Identify which cell holds the provided text, then report its (x, y) central coordinate. 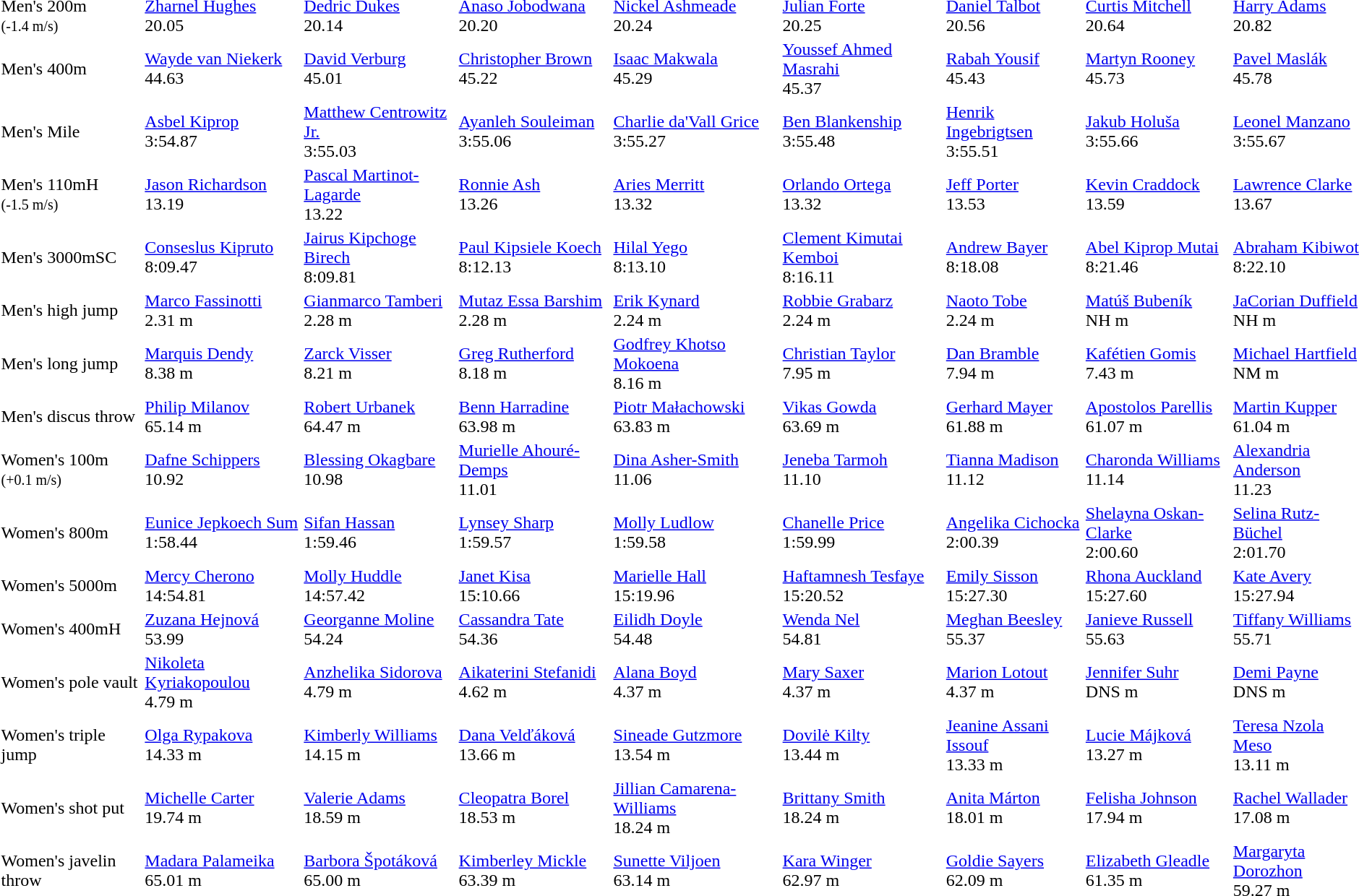
Rabah Yousif 45.43 (1013, 69)
Jillian Camarena-Williams 18.24 m (695, 808)
Clement Kimutai Kemboi 8:16.11 (862, 257)
Brittany Smith 18.24 m (862, 808)
Robert Urbanek 64.47 m (379, 416)
Men's 3000mSC (71, 257)
Matúš Bubeník NH m (1157, 311)
Men's discus throw (71, 416)
Dan Bramble 7.94 m (1013, 363)
Alana Boyd 4.37 m (695, 682)
Dana Velďáková 13.66 m (533, 745)
Janet Kisa 15:10.66 (533, 585)
Men's 110mH(-1.5 m/s) (71, 194)
Georganne Moline 54.24 (379, 629)
Molly Huddle 14:57.42 (379, 585)
Blessing Okagbare 10.98 (379, 470)
Jeff Porter 13.53 (1013, 194)
Marquis Dendy 8.38 m (223, 363)
Martyn Rooney 45.73 (1157, 69)
Lucie Májková 13.27 m (1157, 745)
Olga Rypakova 14.33 m (223, 745)
Jeneba Tarmoh 11.10 (862, 470)
Jairus Kipchoge Birech 8:09.81 (379, 257)
Janieve Russell 55.63 (1157, 629)
Jennifer Suhr DNS m (1157, 682)
Conseslus Kipruto 8:09.47 (223, 257)
Ayanleh Souleiman 3:55.06 (533, 132)
Charlie da'Vall Grice 3:55.27 (695, 132)
Youssef Ahmed Masrahi 45.37 (862, 69)
Benn Harradine 63.98 m (533, 416)
Zuzana Hejnová 53.99 (223, 629)
Piotr Małachowski 63.83 m (695, 416)
Sineade Gutzmore 13.54 m (695, 745)
Murielle Ahouré-Demps 11.01 (533, 470)
Christian Taylor 7.95 m (862, 363)
Felisha Johnson 17.94 m (1157, 808)
Robbie Grabarz 2.24 m (862, 311)
Anita Márton 18.01 m (1013, 808)
Andrew Bayer 8:18.08 (1013, 257)
Nikoleta Kyriakopoulou 4.79 m (223, 682)
Dafne Schippers 10.92 (223, 470)
Eilidh Doyle 54.48 (695, 629)
Jason Richardson 13.19 (223, 194)
Gianmarco Tamberi 2.28 m (379, 311)
Women's triple jump (71, 745)
Tianna Madison 11.12 (1013, 470)
Asbel Kiprop 3:54.87 (223, 132)
Men's 400m (71, 69)
Dina Asher-Smith 11.06 (695, 470)
Kimberly Williams 14.15 m (379, 745)
Erik Kynard 2.24 m (695, 311)
Kafétien Gomis 7.43 m (1157, 363)
Apostolos Parellis 61.07 m (1157, 416)
Emily Sisson 15:27.30 (1013, 585)
Ben Blankenship 3:55.48 (862, 132)
Matthew Centrowitz Jr. 3:55.03 (379, 132)
David Verburg 45.01 (379, 69)
Hilal Yego 8:13.10 (695, 257)
Pascal Martinot-Lagarde 13.22 (379, 194)
Eunice Jepkoech Sum 1:58.44 (223, 533)
Christopher Brown 45.22 (533, 69)
Wenda Nel 54.81 (862, 629)
Paul Kipsiele Koech 8:12.13 (533, 257)
Aries Merritt 13.32 (695, 194)
Dovilė Kilty 13.44 m (862, 745)
Angelika Cichocka 2:00.39 (1013, 533)
Women's pole vault (71, 682)
Jeanine Assani Issouf 13.33 m (1013, 745)
Women's 400mH (71, 629)
Mutaz Essa Barshim 2.28 m (533, 311)
Isaac Makwala 45.29 (695, 69)
Rhona Auckland 15:27.60 (1157, 585)
Vikas Gowda 63.69 m (862, 416)
Marion Lotout 4.37 m (1013, 682)
Aikaterini Stefanidi 4.62 m (533, 682)
Anzhelika Sidorova 4.79 m (379, 682)
Greg Rutherford 8.18 m (533, 363)
Lynsey Sharp 1:59.57 (533, 533)
Ronnie Ash 13.26 (533, 194)
Naoto Tobe 2.24 m (1013, 311)
Men's high jump (71, 311)
Men's long jump (71, 363)
Godfrey Khotso Mokoena 8.16 m (695, 363)
Shelayna Oskan-Clarke 2:00.60 (1157, 533)
Philip Milanov 65.14 m (223, 416)
Abel Kiprop Mutai 8:21.46 (1157, 257)
Molly Ludlow 1:59.58 (695, 533)
Mercy Cherono 14:54.81 (223, 585)
Marco Fassinotti 2.31 m (223, 311)
Women's 5000m (71, 585)
Valerie Adams 18.59 m (379, 808)
Charonda Williams 11.14 (1157, 470)
Cleopatra Borel 18.53 m (533, 808)
Haftamnesh Tesfaye 15:20.52 (862, 585)
Cassandra Tate 54.36 (533, 629)
Women's shot put (71, 808)
Women's 100m(+0.1 m/s) (71, 470)
Sifan Hassan 1:59.46 (379, 533)
Jakub Holuša 3:55.66 (1157, 132)
Orlando Ortega 13.32 (862, 194)
Henrik Ingebrigtsen 3:55.51 (1013, 132)
Wayde van Niekerk 44.63 (223, 69)
Women's 800m (71, 533)
Marielle Hall 15:19.96 (695, 585)
Michelle Carter 19.74 m (223, 808)
Kevin Craddock 13.59 (1157, 194)
Zarck Visser 8.21 m (379, 363)
Chanelle Price 1:59.99 (862, 533)
Men's Mile (71, 132)
Meghan Beesley 55.37 (1013, 629)
Mary Saxer 4.37 m (862, 682)
Gerhard Mayer 61.88 m (1013, 416)
